Extract the [X, Y] coordinate from the center of the cell holding the provided text.  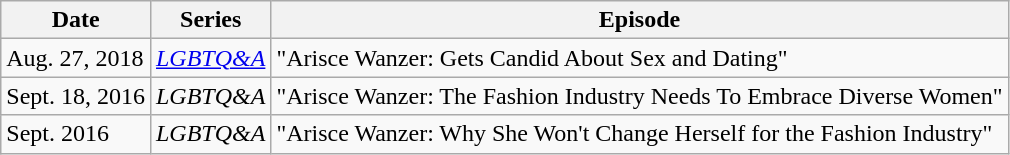
"Arisce Wanzer: Gets Candid About Sex and Dating" [640, 58]
"Arisce Wanzer: The Fashion Industry Needs To Embrace Diverse Women" [640, 96]
Episode [640, 20]
Date [76, 20]
Series [210, 20]
Aug. 27, 2018 [76, 58]
"Arisce Wanzer: Why She Won't Change Herself for the Fashion Industry" [640, 134]
Sept. 18, 2016 [76, 96]
Sept. 2016 [76, 134]
